Provide the [X, Y] coordinate of the cell's center where the given text is located.  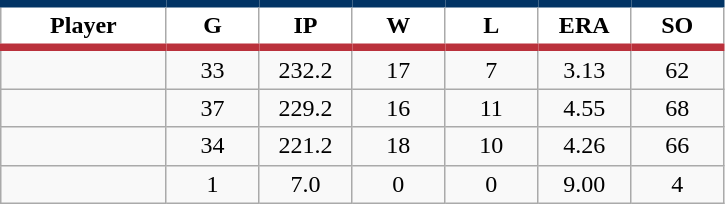
33 [212, 68]
37 [212, 108]
229.2 [306, 108]
7 [492, 68]
L [492, 26]
3.13 [584, 68]
62 [678, 68]
W [398, 26]
4.26 [584, 146]
11 [492, 108]
34 [212, 146]
232.2 [306, 68]
Player [84, 26]
4.55 [584, 108]
G [212, 26]
10 [492, 146]
18 [398, 146]
16 [398, 108]
17 [398, 68]
66 [678, 146]
4 [678, 184]
68 [678, 108]
IP [306, 26]
221.2 [306, 146]
7.0 [306, 184]
SO [678, 26]
1 [212, 184]
ERA [584, 26]
9.00 [584, 184]
